Output the [X, Y] coordinate of the center of the cell containing the given text.  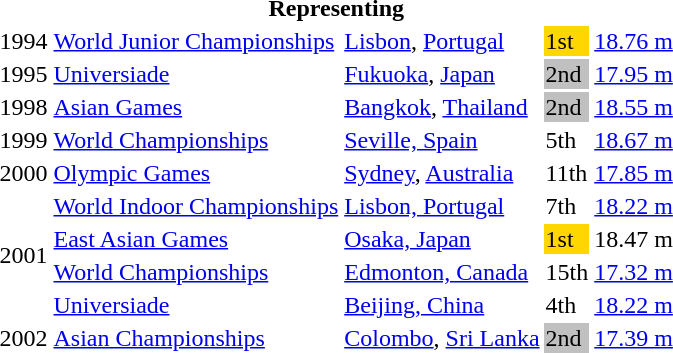
4th [567, 305]
Beijing, China [442, 305]
World Indoor Championships [196, 206]
Sydney, Australia [442, 173]
15th [567, 272]
5th [567, 140]
World Junior Championships [196, 41]
Fukuoka, Japan [442, 74]
Osaka, Japan [442, 239]
Olympic Games [196, 173]
Edmonton, Canada [442, 272]
Asian Games [196, 107]
Bangkok, Thailand [442, 107]
Seville, Spain [442, 140]
11th [567, 173]
7th [567, 206]
East Asian Games [196, 239]
Colombo, Sri Lanka [442, 338]
Asian Championships [196, 338]
